Locate the cell with the specified text and output its (X, Y) center coordinate. 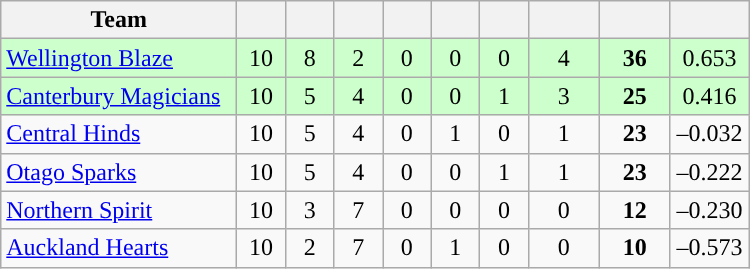
25 (634, 96)
Otago Sparks (119, 172)
–0.573 (710, 248)
Canterbury Magicians (119, 96)
Auckland Hearts (119, 248)
–0.222 (710, 172)
–0.230 (710, 210)
Central Hinds (119, 134)
0.416 (710, 96)
Wellington Blaze (119, 58)
12 (634, 210)
8 (310, 58)
Northern Spirit (119, 210)
0.653 (710, 58)
–0.032 (710, 134)
36 (634, 58)
Team (119, 20)
